Extract the (x, y) coordinate from the center of the cell holding the provided text.  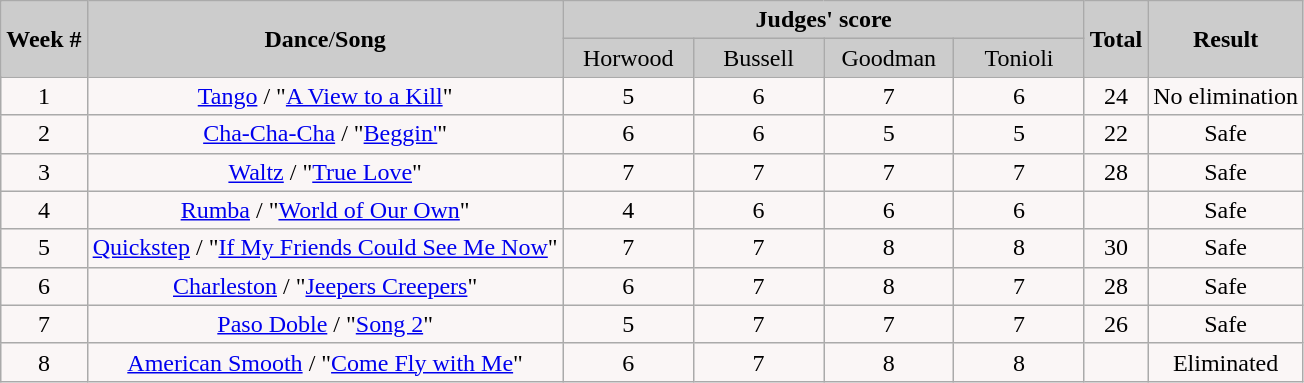
Paso Doble / "Song 2" (325, 324)
No elimination (1226, 96)
26 (1116, 324)
American Smooth / "Come Fly with Me" (325, 362)
Judges' score (824, 20)
24 (1116, 96)
Tonioli (1019, 58)
Quickstep / "If My Friends Could See Me Now" (325, 248)
Dance/Song (325, 39)
Cha-Cha-Cha / "Beggin'" (325, 134)
Bussell (758, 58)
Horwood (628, 58)
3 (44, 172)
Tango / "A View to a Kill" (325, 96)
1 (44, 96)
22 (1116, 134)
Goodman (889, 58)
Rumba / "World of Our Own" (325, 210)
30 (1116, 248)
Result (1226, 39)
Waltz / "True Love" (325, 172)
Week # (44, 39)
Charleston / "Jeepers Creepers" (325, 286)
2 (44, 134)
Total (1116, 39)
Eliminated (1226, 362)
